Find where the given text appears and provide that cell's center as (X, Y) coordinate. 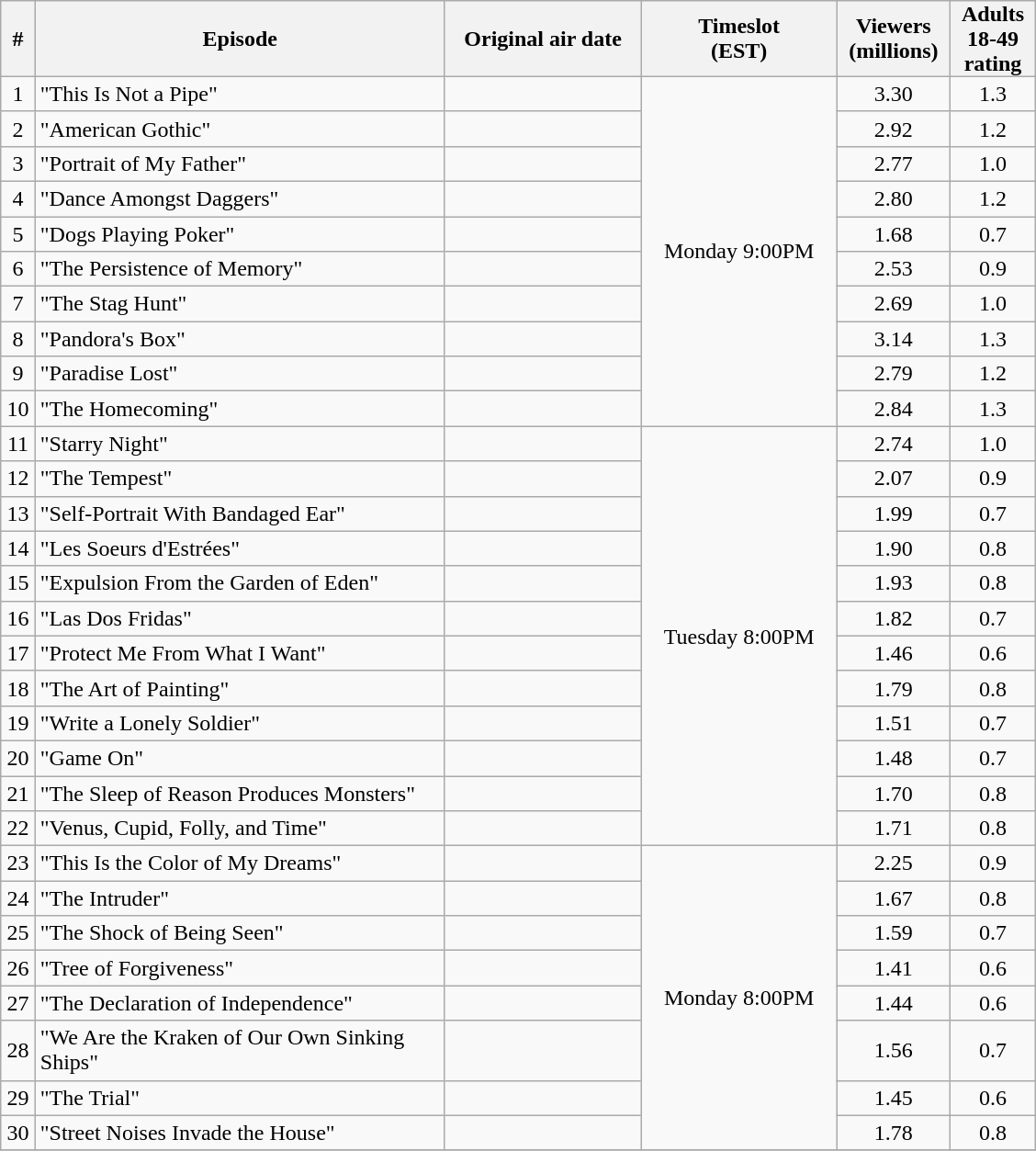
1.78 (893, 1133)
23 (18, 863)
"Protect Me From What I Want" (240, 653)
8 (18, 339)
1.46 (893, 653)
1.51 (893, 723)
3.14 (893, 339)
12 (18, 479)
"We Are the Kraken of Our Own Sinking Ships" (240, 1051)
1.45 (893, 1098)
"Expulsion From the Garden of Eden" (240, 583)
2.07 (893, 479)
"The Homecoming" (240, 409)
"The Trial" (240, 1098)
1.41 (893, 968)
2.92 (893, 129)
"Self-Portrait With Bandaged Ear" (240, 513)
26 (18, 968)
2.84 (893, 409)
2.74 (893, 444)
Tuesday 8:00PM (739, 636)
2.53 (893, 269)
13 (18, 513)
30 (18, 1133)
1.70 (893, 793)
2.80 (893, 198)
Adults18-49rating (993, 39)
"Starry Night" (240, 444)
# (18, 39)
1.90 (893, 548)
"Las Dos Fridas" (240, 618)
Viewers(millions) (893, 39)
Monday 8:00PM (739, 999)
"The Persistence of Memory" (240, 269)
7 (18, 304)
"Street Noises Invade the House" (240, 1133)
1.68 (893, 234)
27 (18, 1003)
2.79 (893, 374)
"The Stag Hunt" (240, 304)
19 (18, 723)
17 (18, 653)
10 (18, 409)
"Les Soeurs d'Estrées" (240, 548)
"The Sleep of Reason Produces Monsters" (240, 793)
"Portrait of My Father" (240, 164)
"Tree of Forgiveness" (240, 968)
14 (18, 548)
"Dance Amongst Daggers" (240, 198)
"The Art of Painting" (240, 688)
1.71 (893, 829)
1.79 (893, 688)
3.30 (893, 94)
"The Shock of Being Seen" (240, 933)
2.25 (893, 863)
9 (18, 374)
6 (18, 269)
25 (18, 933)
2.69 (893, 304)
Monday 9:00PM (739, 252)
"Pandora's Box" (240, 339)
20 (18, 758)
1.82 (893, 618)
"The Declaration of Independence" (240, 1003)
"The Intruder" (240, 898)
15 (18, 583)
5 (18, 234)
2.77 (893, 164)
28 (18, 1051)
1.99 (893, 513)
Episode (240, 39)
1 (18, 94)
1.56 (893, 1051)
"Dogs Playing Poker" (240, 234)
"Venus, Cupid, Folly, and Time" (240, 829)
1.44 (893, 1003)
24 (18, 898)
1.48 (893, 758)
1.93 (893, 583)
"Paradise Lost" (240, 374)
"Write a Lonely Soldier" (240, 723)
"The Tempest" (240, 479)
2 (18, 129)
"Game On" (240, 758)
Timeslot(EST) (739, 39)
"This Is Not a Pipe" (240, 94)
29 (18, 1098)
"American Gothic" (240, 129)
1.67 (893, 898)
Original air date (543, 39)
18 (18, 688)
22 (18, 829)
"This Is the Color of My Dreams" (240, 863)
1.59 (893, 933)
11 (18, 444)
21 (18, 793)
3 (18, 164)
16 (18, 618)
4 (18, 198)
